Capture the cell that displays the provided text and extract its (X, Y) central coordinate. 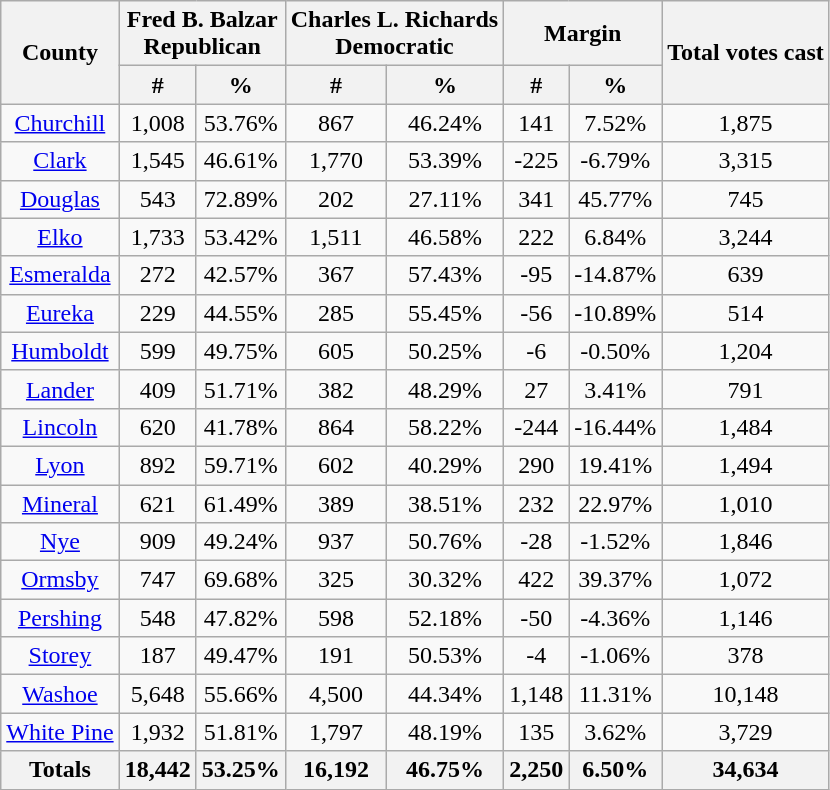
72.89% (240, 199)
1,932 (158, 732)
514 (746, 313)
48.29% (446, 389)
1,146 (746, 618)
-95 (536, 275)
69.68% (240, 580)
864 (336, 427)
57.43% (446, 275)
Douglas (60, 199)
867 (336, 123)
34,634 (746, 770)
-56 (536, 313)
639 (746, 275)
6.84% (616, 237)
46.61% (240, 161)
Ormsby (60, 580)
48.19% (446, 732)
53.25% (240, 770)
41.78% (240, 427)
53.42% (240, 237)
1,797 (336, 732)
1,494 (746, 465)
16,192 (336, 770)
Elko (60, 237)
11.31% (616, 694)
232 (536, 503)
1,770 (336, 161)
18,442 (158, 770)
2,250 (536, 770)
620 (158, 427)
3,729 (746, 732)
543 (158, 199)
Storey (60, 656)
White Pine (60, 732)
1,511 (336, 237)
Lincoln (60, 427)
141 (536, 123)
290 (536, 465)
325 (336, 580)
-1.52% (616, 542)
-6.79% (616, 161)
229 (158, 313)
44.34% (446, 694)
3,315 (746, 161)
Mineral (60, 503)
Humboldt (60, 351)
-1.06% (616, 656)
Esmeralda (60, 275)
422 (536, 580)
40.29% (446, 465)
-225 (536, 161)
Lyon (60, 465)
Margin (583, 34)
Fred B. BalzarRepublican (202, 34)
-28 (536, 542)
892 (158, 465)
51.81% (240, 732)
50.53% (446, 656)
42.57% (240, 275)
Clark (60, 161)
6.50% (616, 770)
909 (158, 542)
378 (746, 656)
382 (336, 389)
-244 (536, 427)
747 (158, 580)
191 (336, 656)
27.11% (446, 199)
52.18% (446, 618)
58.22% (446, 427)
Eureka (60, 313)
389 (336, 503)
-4.36% (616, 618)
1,010 (746, 503)
135 (536, 732)
285 (336, 313)
409 (158, 389)
367 (336, 275)
10,148 (746, 694)
47.82% (240, 618)
-0.50% (616, 351)
30.32% (446, 580)
202 (336, 199)
1,484 (746, 427)
39.37% (616, 580)
5,648 (158, 694)
1,875 (746, 123)
1,846 (746, 542)
-6 (536, 351)
County (60, 52)
1,148 (536, 694)
7.52% (616, 123)
Nye (60, 542)
Churchill (60, 123)
-50 (536, 618)
272 (158, 275)
4,500 (336, 694)
605 (336, 351)
1,733 (158, 237)
46.58% (446, 237)
53.76% (240, 123)
-10.89% (616, 313)
187 (158, 656)
621 (158, 503)
791 (746, 389)
Washoe (60, 694)
50.25% (446, 351)
Totals (60, 770)
55.66% (240, 694)
50.76% (446, 542)
1,008 (158, 123)
51.71% (240, 389)
-4 (536, 656)
548 (158, 618)
-16.44% (616, 427)
341 (536, 199)
599 (158, 351)
1,545 (158, 161)
38.51% (446, 503)
Total votes cast (746, 52)
3,244 (746, 237)
598 (336, 618)
-14.87% (616, 275)
1,072 (746, 580)
222 (536, 237)
46.75% (446, 770)
44.55% (240, 313)
3.62% (616, 732)
602 (336, 465)
1,204 (746, 351)
Lander (60, 389)
49.75% (240, 351)
49.47% (240, 656)
61.49% (240, 503)
45.77% (616, 199)
49.24% (240, 542)
Charles L. RichardsDemocratic (394, 34)
55.45% (446, 313)
59.71% (240, 465)
937 (336, 542)
19.41% (616, 465)
53.39% (446, 161)
46.24% (446, 123)
27 (536, 389)
745 (746, 199)
22.97% (616, 503)
Pershing (60, 618)
3.41% (616, 389)
